Determine the [X, Y] coordinate at the center of the cell enclosing the given text.  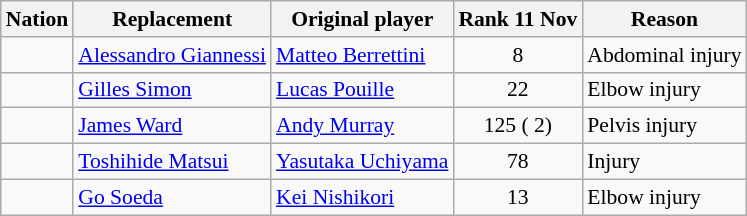
Matteo Berrettini [362, 55]
13 [518, 197]
Lucas Pouille [362, 90]
22 [518, 90]
Yasutaka Uchiyama [362, 162]
Andy Murray [362, 126]
78 [518, 162]
Reason [664, 19]
8 [518, 55]
James Ward [172, 126]
Pelvis injury [664, 126]
Kei Nishikori [362, 197]
Nation [37, 19]
Toshihide Matsui [172, 162]
Gilles Simon [172, 90]
Go Soeda [172, 197]
Alessandro Giannessi [172, 55]
125 ( 2) [518, 126]
Replacement [172, 19]
Original player [362, 19]
Abdominal injury [664, 55]
Injury [664, 162]
Rank 11 Nov [518, 19]
